Detect which cell encompasses the target text, then output its (x, y) center coordinate. 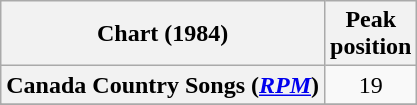
Canada Country Songs (RPM) (163, 85)
Chart (1984) (163, 34)
19 (371, 85)
Peak position (371, 34)
